Determine the (X, Y) coordinate at the center of the cell enclosing the given text.  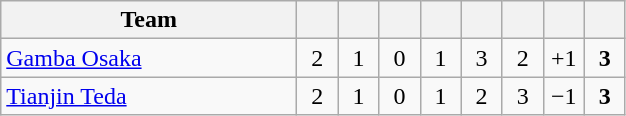
Gamba Osaka (149, 58)
−1 (564, 96)
+1 (564, 58)
Team (149, 20)
Tianjin Teda (149, 96)
